Provide the (X, Y) coordinate of the cell's center where the given text is located.  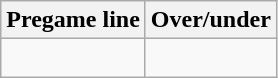
Over/under (210, 20)
Pregame line (74, 20)
